From the cell containing the given text, extract its center point as (X, Y) coordinate. 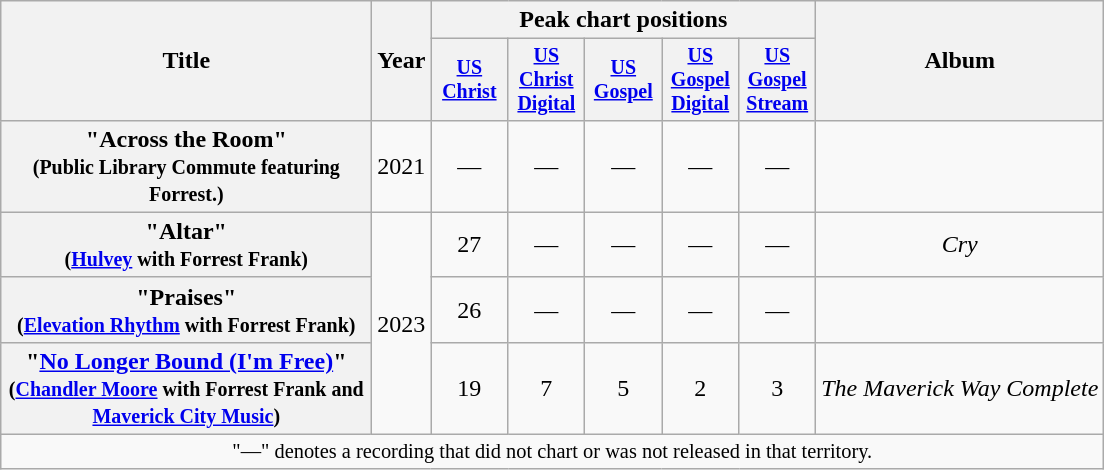
Cry (960, 244)
"No Longer Bound (I'm Free)"(Chandler Moore with Forrest Frank and Maverick City Music) (186, 388)
7 (546, 388)
3 (778, 388)
5 (624, 388)
USGospelDigital (700, 80)
USGospel (624, 80)
2021 (402, 166)
"Praises"(Elevation Rhythm with Forrest Frank) (186, 310)
26 (470, 310)
USChristDigital (546, 80)
"—" denotes a recording that did not chart or was not released in that territory. (552, 452)
Title (186, 61)
2023 (402, 323)
USChrist (470, 80)
Peak chart positions (624, 20)
The Maverick Way Complete (960, 388)
USGospelStream (778, 80)
2 (700, 388)
19 (470, 388)
Album (960, 61)
27 (470, 244)
Year (402, 61)
"Altar"(Hulvey with Forrest Frank) (186, 244)
"Across the Room"(Public Library Commute featuring Forrest.) (186, 166)
